Find where the given text appears and provide that cell's center as [X, Y] coordinate. 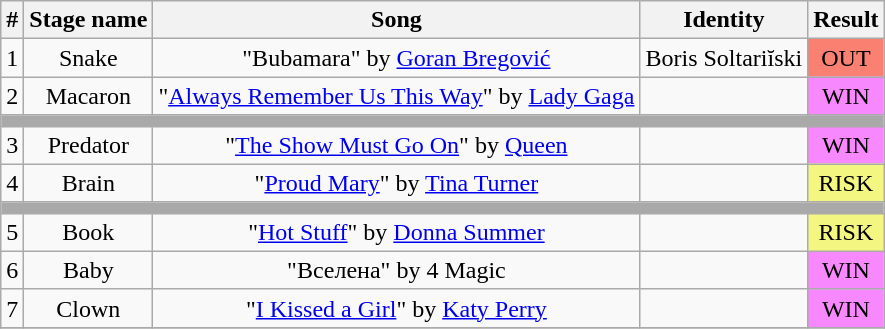
3 [12, 145]
1 [12, 58]
"Bubamara" by Goran Bregović [396, 58]
"Hot Stuff" by Donna Summer [396, 232]
Song [396, 20]
Baby [88, 270]
Identity [724, 20]
"The Show Must Go On" by Queen [396, 145]
OUT [846, 58]
4 [12, 183]
6 [12, 270]
Predator [88, 145]
Book [88, 232]
Clown [88, 308]
Brain [88, 183]
Macaron [88, 96]
Stage name [88, 20]
"I Kissed a Girl" by Katy Perry [396, 308]
Snake [88, 58]
"Вселена" by 4 Magic [396, 270]
"Proud Mary" by Tina Turner [396, 183]
Boris Soltariĭski [724, 58]
Result [846, 20]
"Always Remember Us This Way" by Lady Gaga [396, 96]
# [12, 20]
2 [12, 96]
5 [12, 232]
7 [12, 308]
